Output the [x, y] coordinate of the center of the cell containing the given text.  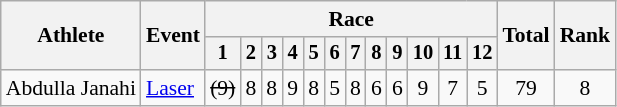
Total [526, 36]
3 [272, 54]
11 [452, 54]
Rank [586, 36]
Laser [173, 88]
1 [222, 54]
2 [250, 54]
79 [526, 88]
Race [351, 19]
Athlete [71, 36]
Event [173, 36]
10 [423, 54]
Abdulla Janahi [71, 88]
12 [482, 54]
(9) [222, 88]
4 [292, 54]
